For the text-containing cell, return its midpoint in (X, Y) coordinate format. 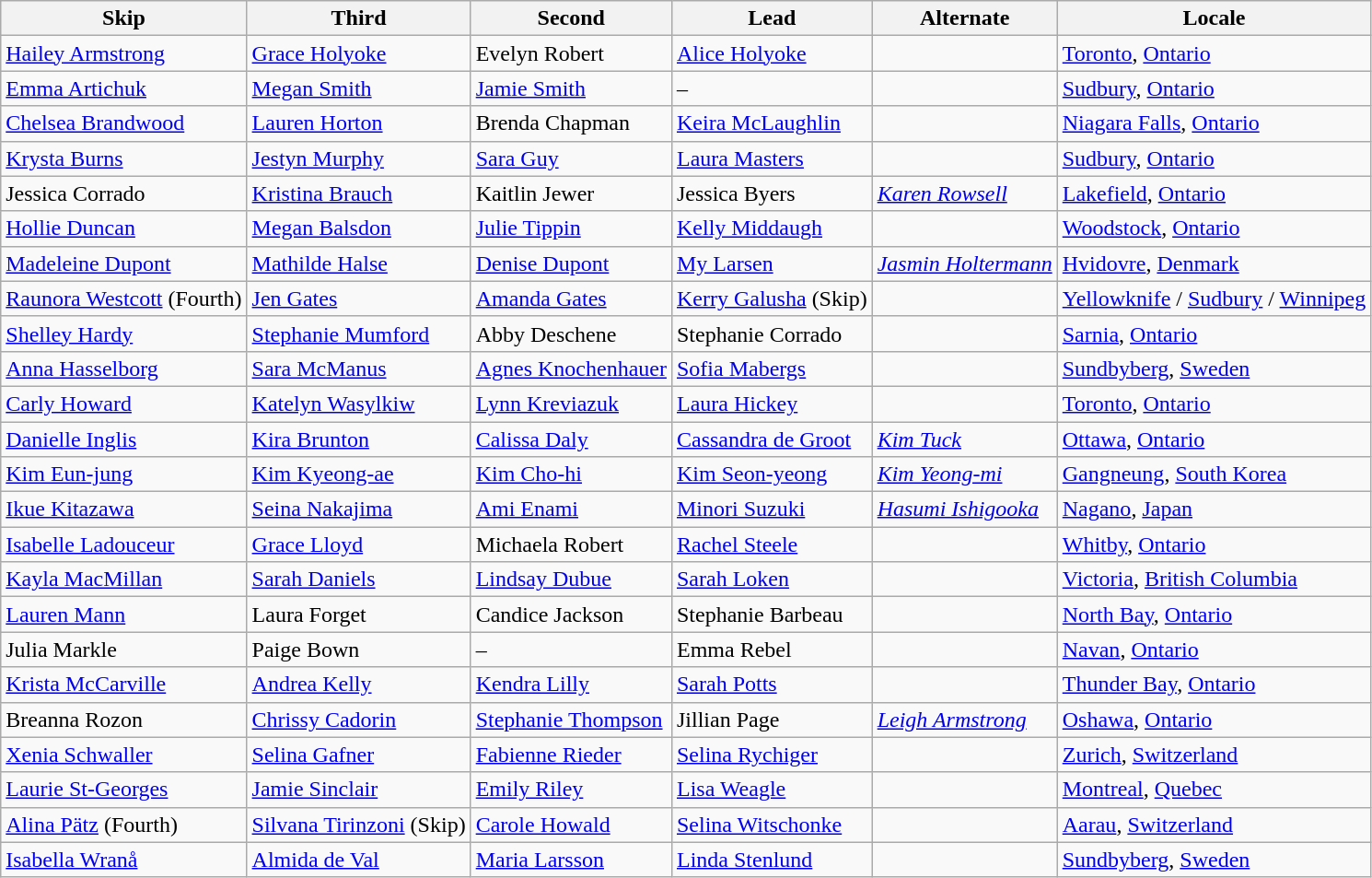
Jillian Page (772, 720)
Carly Howard (123, 404)
Danielle Inglis (123, 439)
Lead (772, 18)
Kim Eun-jung (123, 474)
Kira Brunton (359, 439)
Whitby, Ontario (1214, 544)
Leigh Armstrong (965, 720)
Kim Kyeong-ae (359, 474)
Lauren Mann (123, 615)
Fabienne Rieder (571, 755)
Xenia Schwaller (123, 755)
Stephanie Thompson (571, 720)
Anna Hasselborg (123, 369)
Jamie Smith (571, 88)
Kayla MacMillan (123, 579)
Sofia Mabergs (772, 369)
Hasumi Ishigooka (965, 509)
Ikue Kitazawa (123, 509)
Karen Rowsell (965, 193)
Lynn Kreviazuk (571, 404)
Lakefield, Ontario (1214, 193)
Paige Bown (359, 650)
Thunder Bay, Ontario (1214, 685)
Sarah Loken (772, 579)
Abby Deschene (571, 334)
Laura Hickey (772, 404)
Seina Nakajima (359, 509)
Hailey Armstrong (123, 53)
Andrea Kelly (359, 685)
Selina Gafner (359, 755)
Linda Stenlund (772, 860)
Locale (1214, 18)
Carole Howald (571, 825)
Keira McLaughlin (772, 123)
Silvana Tirinzoni (Skip) (359, 825)
Laura Forget (359, 615)
Niagara Falls, Ontario (1214, 123)
Nagano, Japan (1214, 509)
Rachel Steele (772, 544)
Victoria, British Columbia (1214, 579)
Sara Guy (571, 158)
Navan, Ontario (1214, 650)
Raunora Westcott (Fourth) (123, 299)
Breanna Rozon (123, 720)
Hvidovre, Denmark (1214, 263)
Gangneung, South Korea (1214, 474)
Brenda Chapman (571, 123)
Stephanie Corrado (772, 334)
Almida de Val (359, 860)
Laurie St-Georges (123, 790)
Lauren Horton (359, 123)
Katelyn Wasylkiw (359, 404)
Grace Holyoke (359, 53)
Emma Rebel (772, 650)
Kim Tuck (965, 439)
Sarah Potts (772, 685)
Ami Enami (571, 509)
Skip (123, 18)
Mathilde Halse (359, 263)
Calissa Daly (571, 439)
Isabella Wranå (123, 860)
Sara McManus (359, 369)
Jen Gates (359, 299)
Michaela Robert (571, 544)
Julia Markle (123, 650)
Grace Lloyd (359, 544)
Kelly Middaugh (772, 228)
Zurich, Switzerland (1214, 755)
Laura Masters (772, 158)
Kim Seon-yeong (772, 474)
Cassandra de Groot (772, 439)
Jestyn Murphy (359, 158)
Hollie Duncan (123, 228)
Krysta Burns (123, 158)
Sarnia, Ontario (1214, 334)
Maria Larsson (571, 860)
Kendra Lilly (571, 685)
Kim Yeong-mi (965, 474)
Jessica Byers (772, 193)
Chrissy Cadorin (359, 720)
Minori Suzuki (772, 509)
Agnes Knochenhauer (571, 369)
Montreal, Quebec (1214, 790)
Chelsea Brandwood (123, 123)
Kerry Galusha (Skip) (772, 299)
Jasmin Holtermann (965, 263)
North Bay, Ontario (1214, 615)
Alina Pätz (Fourth) (123, 825)
Stephanie Mumford (359, 334)
Evelyn Robert (571, 53)
Woodstock, Ontario (1214, 228)
Shelley Hardy (123, 334)
Selina Rychiger (772, 755)
Isabelle Ladouceur (123, 544)
Kim Cho-hi (571, 474)
Denise Dupont (571, 263)
Lisa Weagle (772, 790)
Alice Holyoke (772, 53)
Jessica Corrado (123, 193)
Kaitlin Jewer (571, 193)
Candice Jackson (571, 615)
Third (359, 18)
Ottawa, Ontario (1214, 439)
Oshawa, Ontario (1214, 720)
Emma Artichuk (123, 88)
Madeleine Dupont (123, 263)
Kristina Brauch (359, 193)
Amanda Gates (571, 299)
Megan Balsdon (359, 228)
Julie Tippin (571, 228)
Selina Witschonke (772, 825)
Stephanie Barbeau (772, 615)
Second (571, 18)
Lindsay Dubue (571, 579)
Krista McCarville (123, 685)
Yellowknife / Sudbury / Winnipeg (1214, 299)
Aarau, Switzerland (1214, 825)
Emily Riley (571, 790)
My Larsen (772, 263)
Sarah Daniels (359, 579)
Alternate (965, 18)
Jamie Sinclair (359, 790)
Megan Smith (359, 88)
